Output the (X, Y) coordinate of the center of the cell containing the given text.  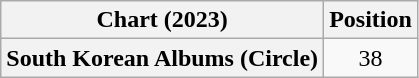
South Korean Albums (Circle) (162, 58)
Chart (2023) (162, 20)
38 (371, 58)
Position (371, 20)
